Output the (x, y) coordinate of the center of the cell containing the given text.  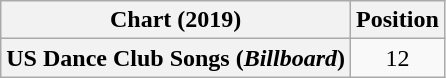
Chart (2019) (176, 20)
Position (398, 20)
US Dance Club Songs (Billboard) (176, 58)
12 (398, 58)
